Scan for the cell matching the given text and deliver its [X, Y] coordinate at center. 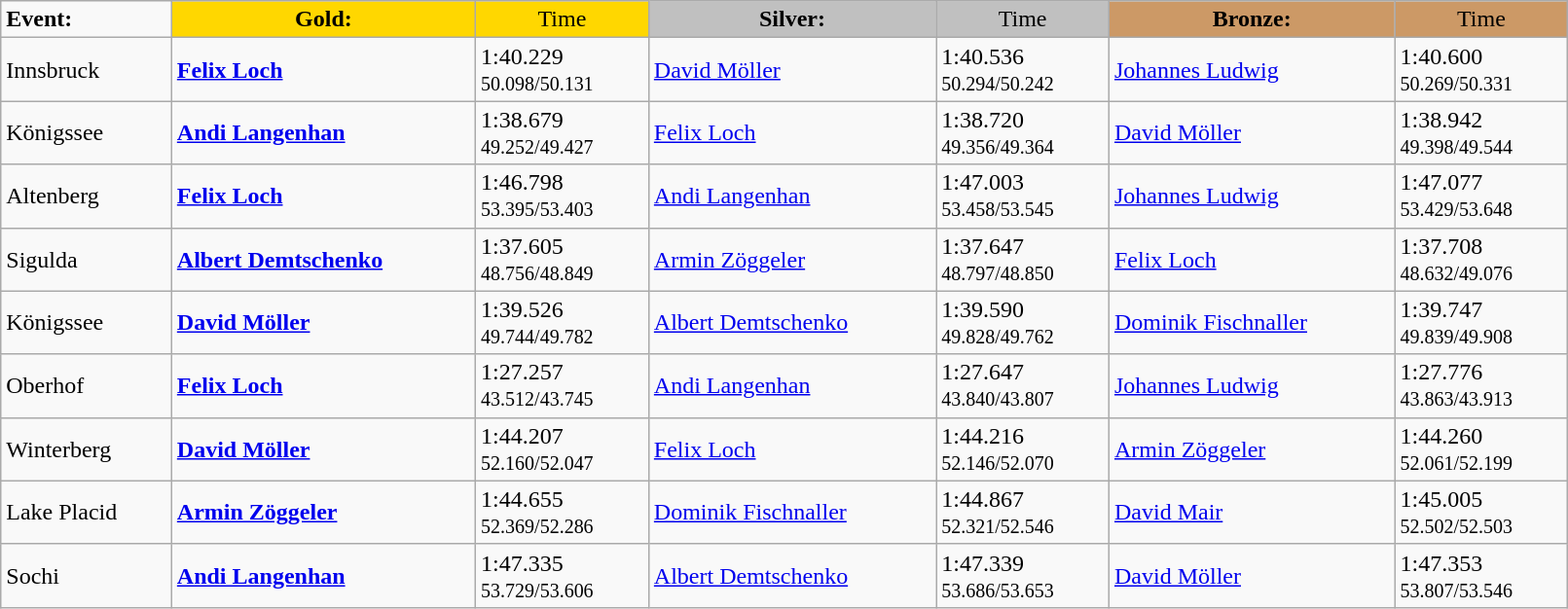
1:47.00353.458/53.545 [1023, 197]
1:27.64743.840/43.807 [1023, 385]
1:44.65552.369/52.286 [563, 512]
1:38.72049.356/49.364 [1023, 132]
Bronze: [1252, 19]
Winterberg [87, 449]
1:47.35353.807/53.546 [1481, 576]
1:37.64748.797/48.850 [1023, 259]
1:27.77643.863/43.913 [1481, 385]
1:40.22950.098/50.131 [563, 70]
Sigulda [87, 259]
1:40.53650.294/50.242 [1023, 70]
David Mair [1252, 512]
1:39.59049.828/49.762 [1023, 323]
1:44.86752.321/52.546 [1023, 512]
1:39.74749.839/49.908 [1481, 323]
Event: [87, 19]
Silver: [792, 19]
1:45.00552.502/52.503 [1481, 512]
Sochi [87, 576]
1:37.70848.632/49.076 [1481, 259]
1:44.20752.160/52.047 [563, 449]
1:47.33953.686/53.653 [1023, 576]
1:38.67949.252/49.427 [563, 132]
Innsbruck [87, 70]
1:39.52649.744/49.782 [563, 323]
Altenberg [87, 197]
1:47.33553.729/53.606 [563, 576]
1:38.94249.398/49.544 [1481, 132]
1:40.60050.269/50.331 [1481, 70]
1:47.07753.429/53.648 [1481, 197]
Lake Placid [87, 512]
Gold: [323, 19]
1:44.21652.146/52.070 [1023, 449]
1:27.25743.512/43.745 [563, 385]
1:46.79853.395/53.403 [563, 197]
Oberhof [87, 385]
1:37.60548.756/48.849 [563, 259]
1:44.26052.061/52.199 [1481, 449]
